Return the [X, Y] coordinate for the center point of the cell that contains the specified text.  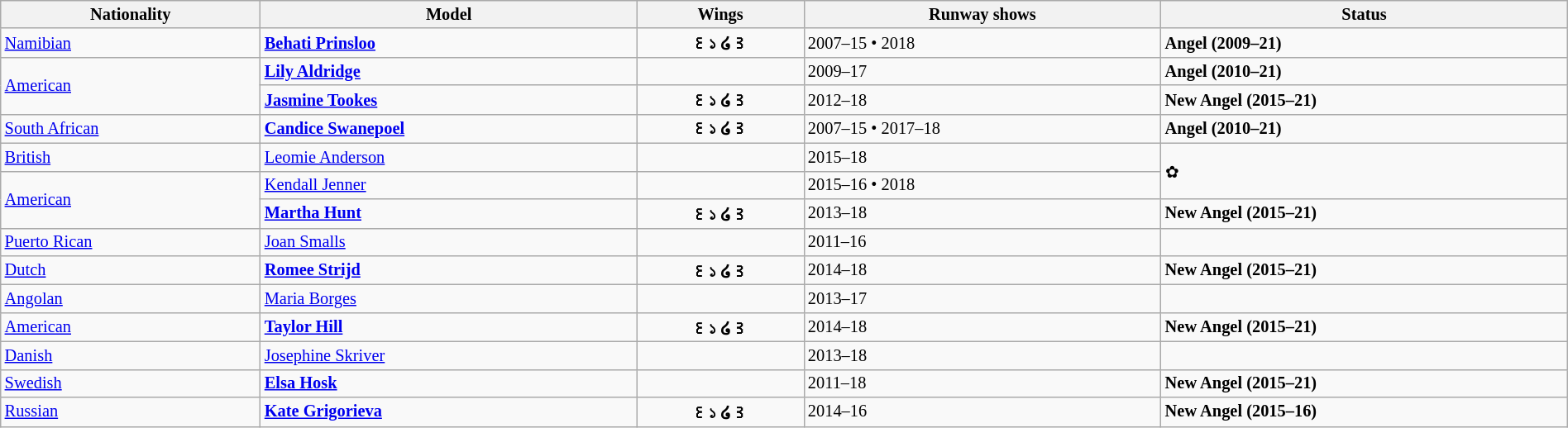
Kendall Jenner [448, 185]
Behati Prinsloo [448, 43]
Jasmine Tookes [448, 99]
2015–16 • 2018 [982, 185]
New Angel (2015–16) [1365, 411]
Taylor Hill [448, 327]
Status [1365, 14]
South African [131, 129]
Candice Swanepoel [448, 129]
2015–18 [982, 157]
Swedish [131, 383]
Maria Borges [448, 298]
Martha Hunt [448, 213]
Nationality [131, 14]
Russian [131, 411]
Josephine Skriver [448, 355]
Elsa Hosk [448, 383]
2013–17 [982, 298]
2007–15 • 2018 [982, 43]
Danish [131, 355]
2007–15 • 2017–18 [982, 129]
2011–18 [982, 383]
Lily Aldridge [448, 71]
Namibian [131, 43]
Runway shows [982, 14]
Wings [720, 14]
Joan Smalls [448, 242]
Angel (2009–21) [1365, 43]
2012–18 [982, 99]
British [131, 157]
Kate Grigorieva [448, 411]
2011–16 [982, 242]
2014–16 [982, 411]
Puerto Rican [131, 242]
Leomie Anderson [448, 157]
2009–17 [982, 71]
Dutch [131, 269]
Model [448, 14]
Angolan [131, 298]
Romee Strijd [448, 269]
✿ [1365, 170]
